For the text-containing cell, return its midpoint in [x, y] coordinate format. 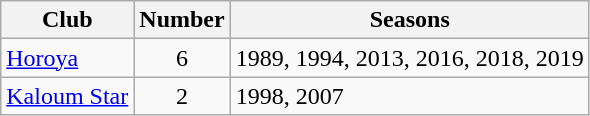
2 [182, 96]
Seasons [410, 20]
6 [182, 58]
1998, 2007 [410, 96]
Club [68, 20]
Horoya [68, 58]
Number [182, 20]
1989, 1994, 2013, 2016, 2018, 2019 [410, 58]
Kaloum Star [68, 96]
